Pinpoint the cell where the given text exists, returning its (x, y) midpoint coordinate. 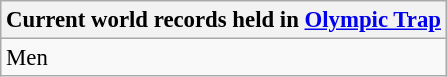
Current world records held in Olympic Trap (224, 20)
Men (224, 58)
